Pinpoint the cell where the given text exists, returning its (X, Y) midpoint coordinate. 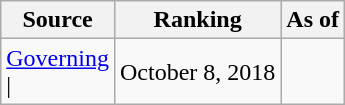
Source (58, 20)
October 8, 2018 (197, 72)
Ranking (197, 20)
Governing| (58, 72)
As of (313, 20)
